From the cell containing the given text, extract its center point as (x, y) coordinate. 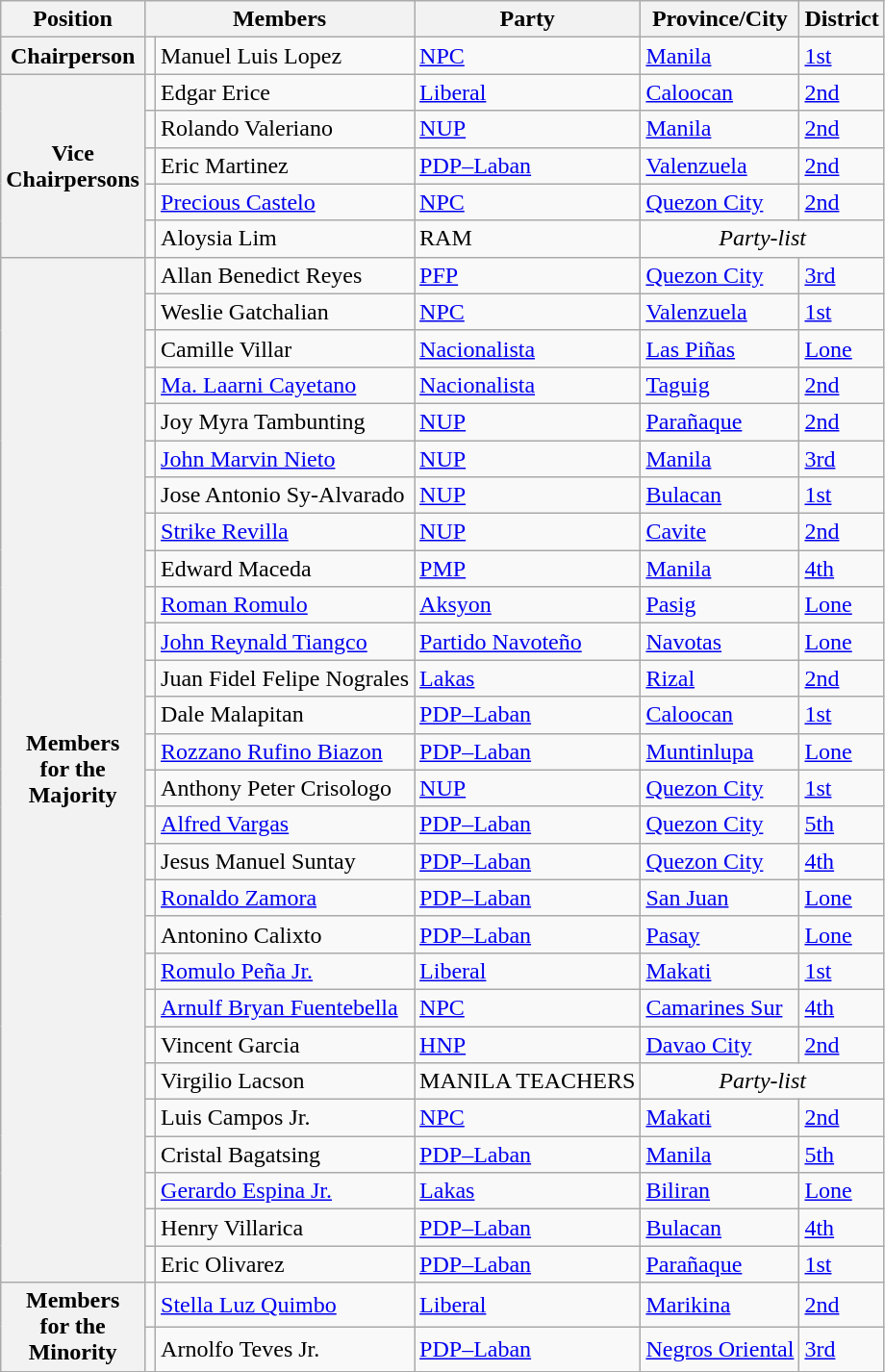
Las Piñas (720, 348)
Manuel Luis Lopez (285, 56)
HNP (527, 1044)
Dale Malapitan (285, 715)
Position (73, 19)
Alfred Vargas (285, 825)
Vincent Garcia (285, 1044)
Weslie Gatchalian (285, 312)
Ronaldo Zamora (285, 898)
Gerardo Espina Jr. (285, 1191)
Eric Olivarez (285, 1264)
Muntinlupa (720, 751)
Aksyon (527, 605)
Biliran (720, 1191)
Chairperson (73, 56)
MANILA TEACHERS (527, 1081)
Edward Maceda (285, 569)
Membersfor theMinority (73, 1327)
Stella Luz Quimbo (285, 1305)
Membersfor theMajority (73, 770)
District (842, 19)
Camille Villar (285, 348)
Juan Fidel Felipe Nograles (285, 678)
San Juan (720, 898)
Pasay (720, 934)
John Reynald Tiangco (285, 642)
Allan Benedict Reyes (285, 275)
Pasig (720, 605)
Romulo Peña Jr. (285, 971)
Roman Romulo (285, 605)
Partido Navoteño (527, 642)
Antonino Calixto (285, 934)
Cristal Bagatsing (285, 1155)
Ma. Laarni Cayetano (285, 385)
PMP (527, 569)
Eric Martinez (285, 165)
ViceChairpersons (73, 165)
Taguig (720, 385)
Province/City (720, 19)
Jose Antonio Sy-Alvarado (285, 495)
Joy Myra Tambunting (285, 421)
Cavite (720, 532)
Precious Castelo (285, 202)
Marikina (720, 1305)
Rolando Valeriano (285, 129)
Arnulf Bryan Fuentebella (285, 1007)
Camarines Sur (720, 1007)
Jesus Manuel Suntay (285, 861)
Navotas (720, 642)
Davao City (720, 1044)
Arnolfo Teves Jr. (285, 1349)
Party (527, 19)
Strike Revilla (285, 532)
Edgar Erice (285, 92)
Negros Oriental (720, 1349)
Members (279, 19)
Rozzano Rufino Biazon (285, 751)
Anthony Peter Crisologo (285, 788)
John Marvin Nieto (285, 459)
Aloysia Lim (285, 239)
PFP (527, 275)
Henry Villarica (285, 1228)
Rizal (720, 678)
Virgilio Lacson (285, 1081)
RAM (527, 239)
Luis Campos Jr. (285, 1118)
